Return [x, y] of the center of cell containing provided text 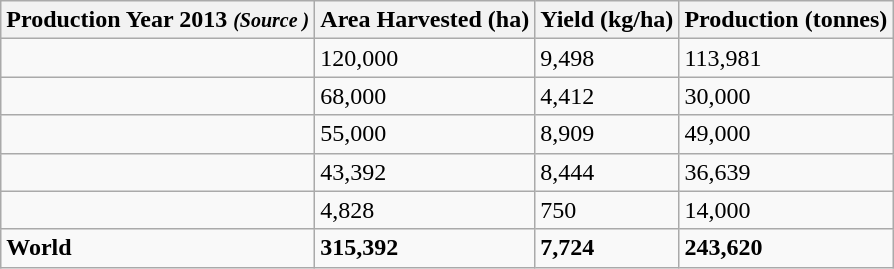
9,498 [607, 58]
120,000 [425, 58]
49,000 [786, 134]
43,392 [425, 172]
4,828 [425, 210]
36,639 [786, 172]
113,981 [786, 58]
Yield (kg/ha) [607, 20]
Production (tonnes) [786, 20]
7,724 [607, 248]
243,620 [786, 248]
8,909 [607, 134]
30,000 [786, 96]
Production Year 2013 (Source ) [158, 20]
14,000 [786, 210]
Area Harvested (ha) [425, 20]
55,000 [425, 134]
750 [607, 210]
68,000 [425, 96]
World [158, 248]
4,412 [607, 96]
315,392 [425, 248]
8,444 [607, 172]
